Provide the [x, y] coordinate of the cell's center where the given text is located.  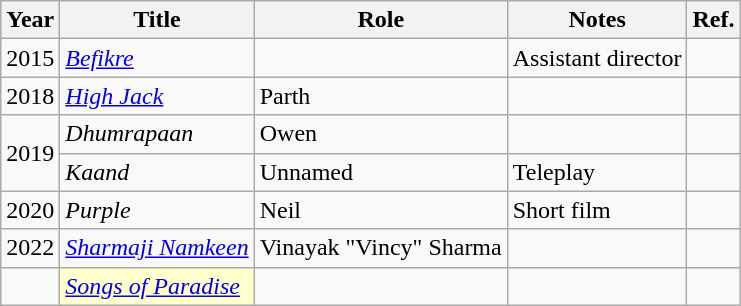
Owen [380, 134]
Teleplay [597, 172]
Title [157, 20]
2015 [30, 58]
Dhumrapaan [157, 134]
2018 [30, 96]
2019 [30, 153]
Sharmaji Namkeen [157, 248]
Unnamed [380, 172]
Befikre [157, 58]
2020 [30, 210]
Short film [597, 210]
Assistant director [597, 58]
Year [30, 20]
Ref. [714, 20]
Kaand [157, 172]
Parth [380, 96]
Notes [597, 20]
High Jack [157, 96]
2022 [30, 248]
Vinayak "Vincy" Sharma [380, 248]
Songs of Paradise [157, 286]
Neil [380, 210]
Purple [157, 210]
Role [380, 20]
